Identify which cell holds the provided text, then report its [X, Y] central coordinate. 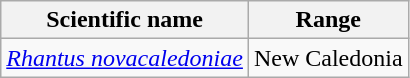
Scientific name [125, 20]
Range [328, 20]
Rhantus novacaledoniae [125, 58]
New Caledonia [328, 58]
